Pinpoint the cell where the given text exists, returning its (X, Y) midpoint coordinate. 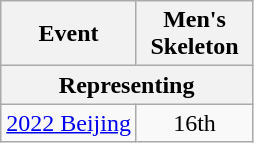
Representing (127, 85)
2022 Beijing (69, 123)
16th (194, 123)
Event (69, 34)
Men's Skeleton (194, 34)
